Scan for the cell matching the given text and deliver its (X, Y) coordinate at center. 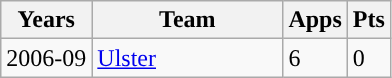
Ulster (188, 58)
Apps (315, 20)
Team (188, 20)
Pts (368, 20)
0 (368, 58)
6 (315, 58)
Years (46, 20)
2006-09 (46, 58)
